Capture the cell that displays the provided text and extract its [x, y] central coordinate. 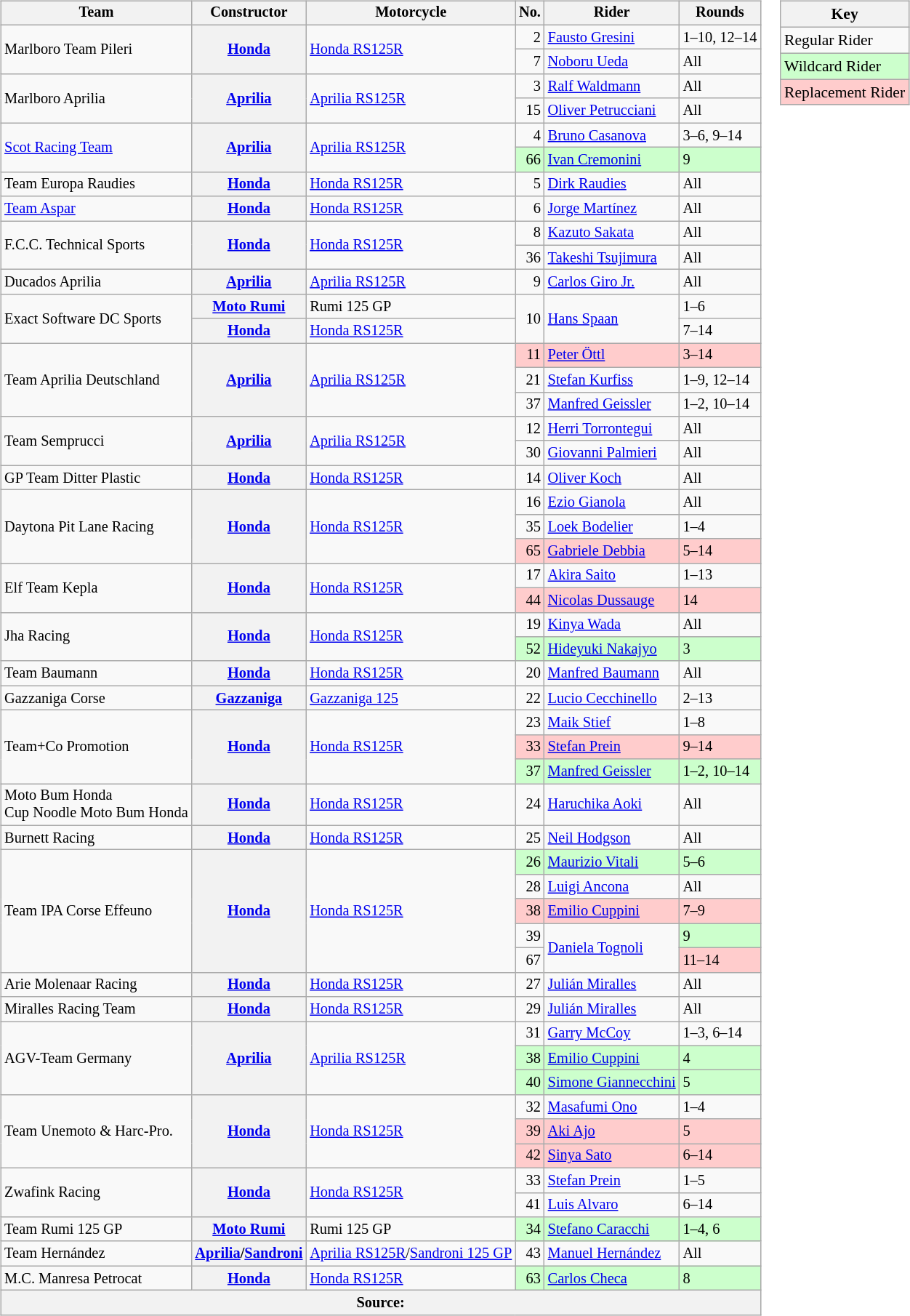
Giovanni Palmieri [612, 453]
25 [530, 838]
Neil Hodgson [612, 838]
Ralf Waldmann [612, 87]
Ezio Gianola [612, 502]
Wildcard Rider [845, 66]
66 [530, 160]
3–6, 9–14 [720, 135]
Source: [381, 1303]
AGV-Team Germany [96, 1059]
42 [530, 1156]
Team Semprucci [96, 441]
5–14 [720, 551]
Gazzaniga 125 [411, 698]
Zwafink Racing [96, 1192]
Team Unemoto & Harc-Pro. [96, 1131]
Maurizio Vitali [612, 862]
Peter Öttl [612, 356]
5–6 [720, 862]
Herri Torrontegui [612, 429]
Scot Racing Team [96, 147]
1–9, 12–14 [720, 380]
43 [530, 1253]
Key [845, 15]
Maik Stief [612, 723]
21 [530, 380]
F.C.C. Technical Sports [96, 246]
11–14 [720, 960]
Hideyuki Nakajyo [612, 649]
No. [530, 13]
Luigi Ancona [612, 887]
Akira Saito [612, 576]
Sinya Sato [612, 1156]
Stefano Caracchi [612, 1229]
Replacement Rider [845, 92]
28 [530, 887]
Noboru Ueda [612, 62]
7–9 [720, 911]
Exact Software DC Sports [96, 318]
1–13 [720, 576]
1–5 [720, 1180]
Oliver Petrucciani [612, 111]
1–10, 12–14 [720, 37]
Gazzaniga [249, 698]
Stefan Kurfiss [612, 380]
Team Aprilia Deutschland [96, 380]
34 [530, 1229]
Ducados Aprilia [96, 282]
Takeshi Tsujimura [612, 257]
12 [530, 429]
Arie Molenaar Racing [96, 984]
Rounds [720, 13]
Team IPA Corse Effeuno [96, 911]
44 [530, 600]
Garry McCoy [612, 1034]
Burnett Racing [96, 838]
3–14 [720, 356]
Carlos Giro Jr. [612, 282]
Bruno Casanova [612, 135]
Gazzaniga Corse [96, 698]
Marlboro Team Pileri [96, 49]
10 [530, 318]
6 [530, 209]
Jha Racing [96, 637]
19 [530, 625]
Regular Rider [845, 40]
20 [530, 673]
Manuel Hernández [612, 1253]
16 [530, 502]
30 [530, 453]
7 [530, 62]
1–8 [720, 723]
Team Europa Raudies [96, 184]
9–14 [720, 747]
Luis Alvaro [612, 1205]
67 [530, 960]
Carlos Checa [612, 1278]
Gabriele Debbia [612, 551]
Team Baumann [96, 673]
Marlboro Aprilia [96, 99]
27 [530, 984]
Aprilia RS125R/Sandroni 125 GP [411, 1253]
17 [530, 576]
7–14 [720, 331]
Simone Giannecchini [612, 1083]
1–4, 6 [720, 1229]
Lucio Cecchinello [612, 698]
Haruchika Aoki [612, 805]
65 [530, 551]
Oliver Koch [612, 478]
32 [530, 1107]
15 [530, 111]
Moto Bum HondaCup Noodle Moto Bum Honda [96, 805]
Kazuto Sakata [612, 233]
11 [530, 356]
2 [530, 37]
Team [96, 13]
63 [530, 1278]
Rider [612, 13]
Manfred Baumann [612, 673]
Team Aspar [96, 209]
2–13 [720, 698]
35 [530, 526]
40 [530, 1083]
Miralles Racing Team [96, 1009]
Daytona Pit Lane Racing [96, 526]
36 [530, 257]
52 [530, 649]
Aprilia/Sandroni [249, 1253]
Elf Team Kepla [96, 587]
M.C. Manresa Petrocat [96, 1278]
Hans Spaan [612, 318]
Loek Bodelier [612, 526]
Motorcycle [411, 13]
22 [530, 698]
1–3, 6–14 [720, 1034]
1–6 [720, 307]
Kinya Wada [612, 625]
Fausto Gresini [612, 37]
Daniela Tognoli [612, 948]
Team Hernández [96, 1253]
Constructor [249, 13]
Nicolas Dussauge [612, 600]
Team+Co Promotion [96, 747]
41 [530, 1205]
29 [530, 1009]
26 [530, 862]
GP Team Ditter Plastic [96, 478]
Masafumi Ono [612, 1107]
31 [530, 1034]
23 [530, 723]
Aki Ajo [612, 1131]
Jorge Martínez [612, 209]
Team Rumi 125 GP [96, 1229]
Dirk Raudies [612, 184]
Ivan Cremonini [612, 160]
24 [530, 805]
